Determine the (X, Y) coordinate at the center of the cell enclosing the given text.  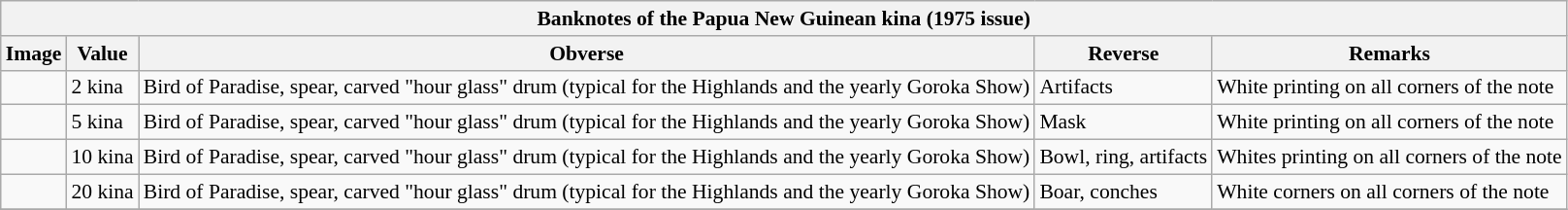
Image (34, 53)
Whites printing on all corners of the note (1389, 157)
Value (102, 53)
20 kina (102, 192)
Reverse (1124, 53)
Artifacts (1124, 87)
5 kina (102, 122)
Obverse (587, 53)
Remarks (1389, 53)
2 kina (102, 87)
Mask (1124, 122)
Boar, conches (1124, 192)
10 kina (102, 157)
White corners on all corners of the note (1389, 192)
Banknotes of the Papua New Guinean kina (1975 issue) (784, 18)
Bowl, ring, artifacts (1124, 157)
